Locate the cell with the specified text and output its [X, Y] center coordinate. 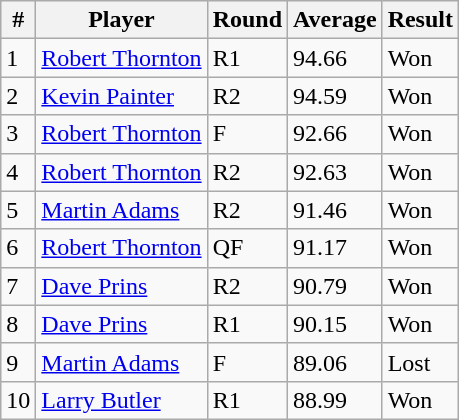
Player [122, 20]
94.59 [336, 96]
89.06 [336, 362]
90.15 [336, 324]
8 [18, 324]
91.17 [336, 248]
92.63 [336, 172]
Kevin Painter [122, 96]
10 [18, 400]
Average [336, 20]
4 [18, 172]
1 [18, 58]
7 [18, 286]
90.79 [336, 286]
94.66 [336, 58]
QF [247, 248]
3 [18, 134]
# [18, 20]
Result [420, 20]
5 [18, 210]
92.66 [336, 134]
6 [18, 248]
Lost [420, 362]
9 [18, 362]
91.46 [336, 210]
Larry Butler [122, 400]
2 [18, 96]
88.99 [336, 400]
Round [247, 20]
